Scan for the cell matching the given text and deliver its [x, y] coordinate at center. 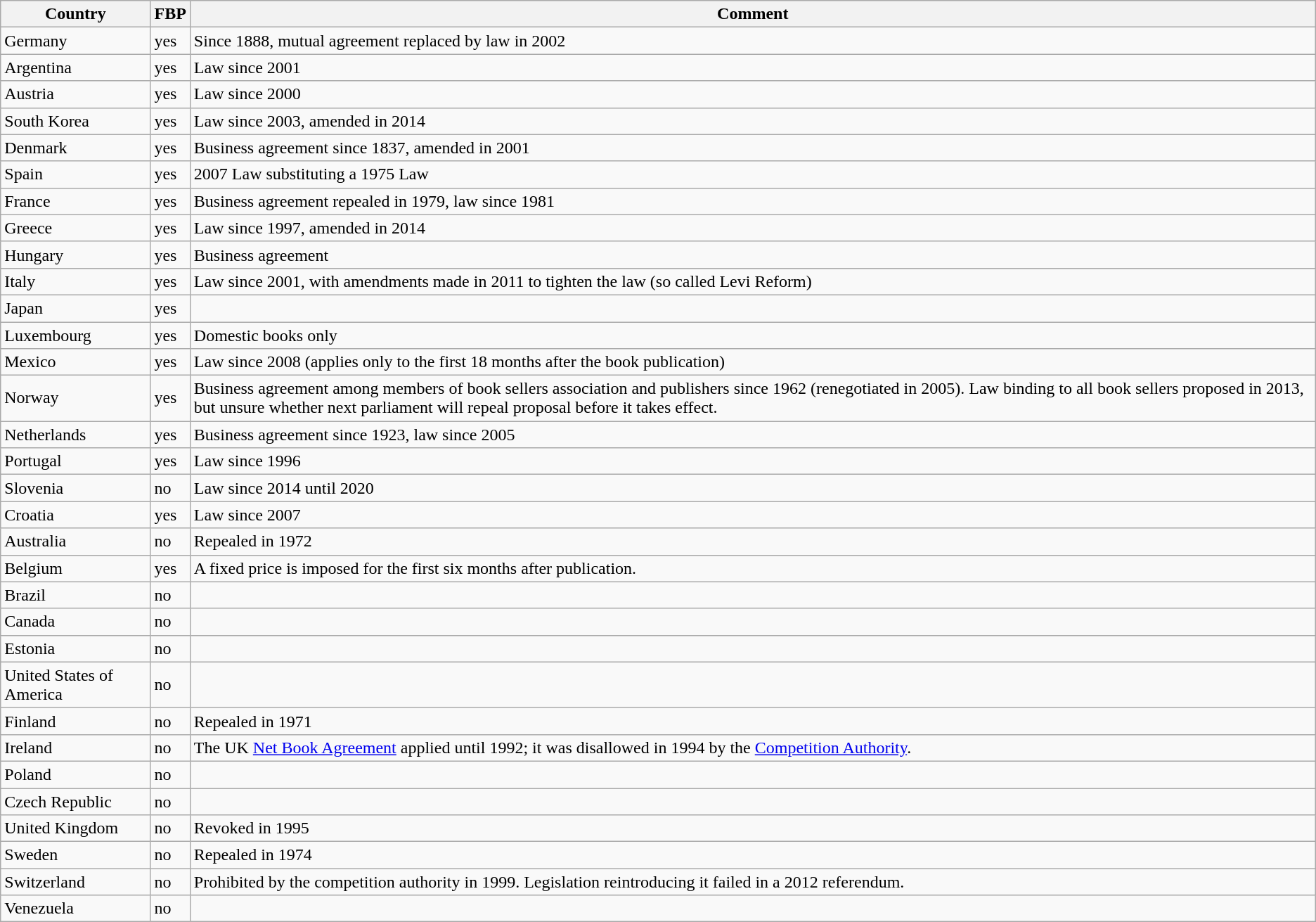
The UK Net Book Agreement applied until 1992; it was disallowed in 1994 by the Competition Authority. [752, 748]
Law since 1997, amended in 2014 [752, 228]
Repealed in 1972 [752, 542]
Revoked in 1995 [752, 828]
Croatia [76, 515]
Venezuela [76, 909]
Law since 2007 [752, 515]
Repealed in 1971 [752, 721]
Law since 2000 [752, 94]
Law since 1996 [752, 461]
Portugal [76, 461]
Poland [76, 774]
Denmark [76, 148]
2007 Law substituting a 1975 Law [752, 174]
Sweden [76, 855]
Czech Republic [76, 801]
Business agreement since 1923, law since 2005 [752, 435]
South Korea [76, 121]
Business agreement since 1837, amended in 2001 [752, 148]
Country [76, 14]
United States of America [76, 685]
Law since 2001, with amendments made in 2011 to tighten the law (so called Levi Reform) [752, 281]
A fixed price is imposed for the first six months after publication. [752, 568]
Brazil [76, 595]
Canada [76, 622]
FBP [170, 14]
Business agreement repealed in 1979, law since 1981 [752, 201]
Law since 2014 until 2020 [752, 488]
Switzerland [76, 882]
Mexico [76, 362]
Austria [76, 94]
Germany [76, 41]
Law since 2003, amended in 2014 [752, 121]
Slovenia [76, 488]
Netherlands [76, 435]
Law since 2008 (applies only to the first 18 months after the book publication) [752, 362]
France [76, 201]
Hungary [76, 255]
Australia [76, 542]
Since 1888, mutual agreement replaced by law in 2002 [752, 41]
Italy [76, 281]
Estonia [76, 648]
Norway [76, 398]
Law since 2001 [752, 68]
Comment [752, 14]
United Kingdom [76, 828]
Prohibited by the competition authority in 1999. Legislation reintroducing it failed in a 2012 referendum. [752, 882]
Argentina [76, 68]
Ireland [76, 748]
Greece [76, 228]
Belgium [76, 568]
Luxembourg [76, 335]
Business agreement [752, 255]
Domestic books only [752, 335]
Japan [76, 308]
Repealed in 1974 [752, 855]
Finland [76, 721]
Spain [76, 174]
